Return [x, y] of the center of cell containing provided text 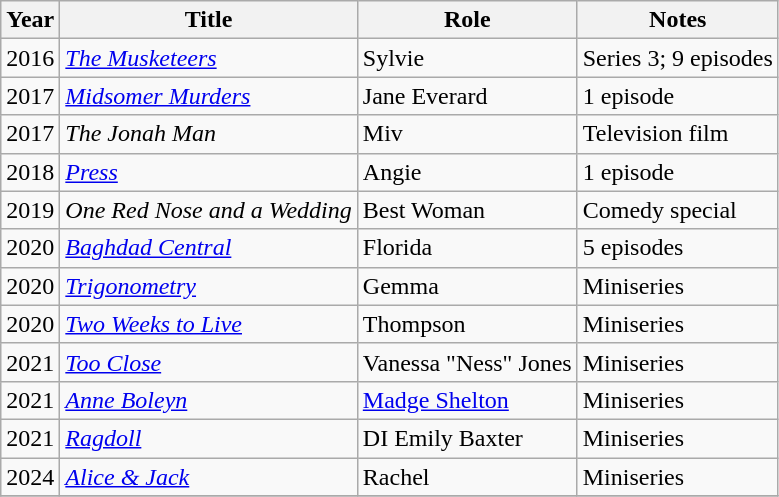
Best Woman [467, 210]
Rachel [467, 477]
Jane Everard [467, 96]
Too Close [208, 362]
Baghdad Central [208, 248]
One Red Nose and a Wedding [208, 210]
Notes [678, 20]
Sylvie [467, 58]
Series 3; 9 episodes [678, 58]
Anne Boleyn [208, 400]
Madge Shelton [467, 400]
2024 [30, 477]
The Musketeers [208, 58]
Television film [678, 134]
2016 [30, 58]
Role [467, 20]
Title [208, 20]
Florida [467, 248]
The Jonah Man [208, 134]
Angie [467, 172]
Two Weeks to Live [208, 324]
Trigonometry [208, 286]
Comedy special [678, 210]
Press [208, 172]
Miv [467, 134]
Year [30, 20]
Ragdoll [208, 438]
2018 [30, 172]
2019 [30, 210]
Thompson [467, 324]
Alice & Jack [208, 477]
Vanessa "Ness" Jones [467, 362]
DI Emily Baxter [467, 438]
5 episodes [678, 248]
Gemma [467, 286]
Midsomer Murders [208, 96]
